From the cell containing the given text, extract its center point as (x, y) coordinate. 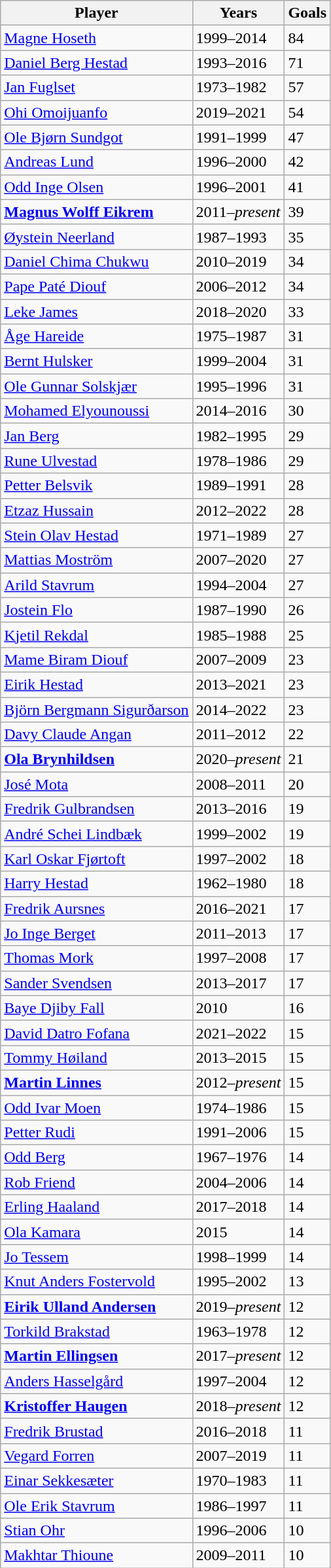
2011–present (238, 212)
Ole Gunnar Solskjær (97, 386)
1970–1983 (238, 1480)
1963–1978 (238, 1331)
2011–2013 (238, 933)
20 (307, 784)
Erling Haaland (97, 1207)
2007–2019 (238, 1456)
Ole Erik Stavrum (97, 1505)
Kjetil Rekdal (97, 635)
2015 (238, 1232)
Odd Ivar Moen (97, 1108)
Ole Bjørn Sundgot (97, 137)
Martin Ellingsen (97, 1356)
1973–1982 (238, 88)
2007–2009 (238, 659)
1989–1991 (238, 486)
1987–1993 (238, 237)
2011–2012 (238, 735)
Björn Bergmann Sigurðarson (97, 709)
2019–present (238, 1307)
Karl Oskar Fjørtoft (97, 859)
16 (307, 1008)
39 (307, 212)
1962–1980 (238, 884)
Stian Ohr (97, 1531)
2021–2022 (238, 1033)
1967–1976 (238, 1158)
Eirik Hestad (97, 684)
2009–2011 (238, 1556)
Pape Paté Diouf (97, 286)
2013–2015 (238, 1058)
Magnus Wolff Eikrem (97, 212)
22 (307, 735)
1996–2006 (238, 1531)
1995–2002 (238, 1282)
2004–2006 (238, 1182)
2017–present (238, 1356)
Arild Stavrum (97, 585)
71 (307, 63)
José Mota (97, 784)
Vegard Forren (97, 1456)
1987–1990 (238, 610)
Andreas Lund (97, 162)
Ohi Omoijuanfo (97, 112)
Petter Belsvik (97, 486)
Åge Hareide (97, 337)
1971–1989 (238, 535)
Jostein Flo (97, 610)
1996–2000 (238, 162)
2008–2011 (238, 784)
26 (307, 610)
Rune Ulvestad (97, 461)
2018–present (238, 1406)
Years (238, 13)
1986–1997 (238, 1505)
Stein Olav Hestad (97, 535)
1993–2016 (238, 63)
1998–1999 (238, 1257)
Jan Fuglset (97, 88)
Anders Hasselgård (97, 1381)
Daniel Berg Hestad (97, 63)
David Datro Fofana (97, 1033)
Leke James (97, 312)
Petter Rudi (97, 1133)
André Schei Lindbæk (97, 834)
Martin Linnes (97, 1082)
2013–2021 (238, 684)
2013–2017 (238, 983)
2006–2012 (238, 286)
2018–2020 (238, 312)
Thomas Mork (97, 958)
41 (307, 187)
2016–2018 (238, 1431)
Eirik Ulland Andersen (97, 1307)
2014–2022 (238, 709)
Player (97, 13)
1999–2014 (238, 38)
30 (307, 411)
1978–1986 (238, 461)
Daniel Chima Chukwu (97, 261)
57 (307, 88)
1997–2004 (238, 1381)
1975–1987 (238, 337)
Einar Sekkesæter (97, 1480)
21 (307, 759)
Magne Hoseth (97, 38)
1991–1999 (238, 137)
13 (307, 1282)
Knut Anders Fostervold (97, 1282)
1991–2006 (238, 1133)
Fredrik Brustad (97, 1431)
Mohamed Elyounoussi (97, 411)
2007–2020 (238, 560)
Øystein Neerland (97, 237)
2013–2016 (238, 809)
Goals (307, 13)
Rob Friend (97, 1182)
1999–2004 (238, 361)
2010 (238, 1008)
84 (307, 38)
Odd Berg (97, 1158)
1997–2002 (238, 859)
2012–present (238, 1082)
42 (307, 162)
Davy Claude Angan (97, 735)
2010–2019 (238, 261)
Torkild Brakstad (97, 1331)
1974–1986 (238, 1108)
54 (307, 112)
2020–present (238, 759)
Sander Svendsen (97, 983)
2017–2018 (238, 1207)
33 (307, 312)
Makhtar Thioune (97, 1556)
2019–2021 (238, 112)
Fredrik Aursnes (97, 909)
Bernt Hulsker (97, 361)
35 (307, 237)
Harry Hestad (97, 884)
Odd Inge Olsen (97, 187)
Mattias Moström (97, 560)
Baye Djiby Fall (97, 1008)
1985–1988 (238, 635)
2014–2016 (238, 411)
Kristoffer Haugen (97, 1406)
1995–1996 (238, 386)
Ola Kamara (97, 1232)
Mame Biram Diouf (97, 659)
1996–2001 (238, 187)
Fredrik Gulbrandsen (97, 809)
Jo Inge Berget (97, 933)
1999–2002 (238, 834)
1982–1995 (238, 436)
Jo Tessem (97, 1257)
Ola Brynhildsen (97, 759)
47 (307, 137)
1994–2004 (238, 585)
Etzaz Hussain (97, 510)
2016–2021 (238, 909)
Jan Berg (97, 436)
1997–2008 (238, 958)
25 (307, 635)
Tommy Høiland (97, 1058)
2012–2022 (238, 510)
